Provide the [x, y] coordinate of the cell's center where the given text is located.  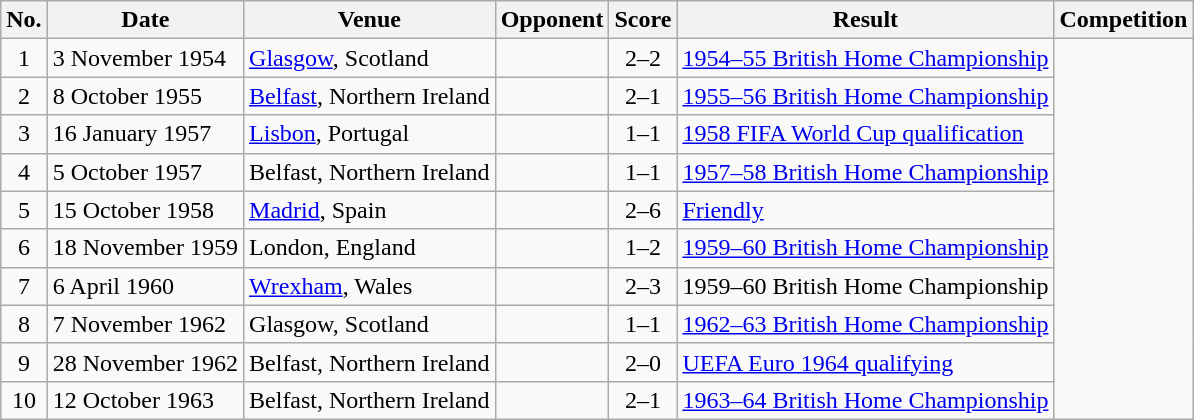
Date [145, 20]
6 April 1960 [145, 286]
12 October 1963 [145, 400]
2–6 [643, 210]
7 November 1962 [145, 324]
1962–63 British Home Championship [866, 324]
Lisbon, Portugal [370, 134]
18 November 1959 [145, 248]
Score [643, 20]
10 [24, 400]
Competition [1124, 20]
1963–64 British Home Championship [866, 400]
28 November 1962 [145, 362]
8 October 1955 [145, 96]
Result [866, 20]
1957–58 British Home Championship [866, 172]
4 [24, 172]
Friendly [866, 210]
5 [24, 210]
London, England [370, 248]
Opponent [552, 20]
3 November 1954 [145, 58]
8 [24, 324]
Wrexham, Wales [370, 286]
UEFA Euro 1964 qualifying [866, 362]
3 [24, 134]
1958 FIFA World Cup qualification [866, 134]
1954–55 British Home Championship [866, 58]
1–2 [643, 248]
5 October 1957 [145, 172]
16 January 1957 [145, 134]
6 [24, 248]
1955–56 British Home Championship [866, 96]
Madrid, Spain [370, 210]
9 [24, 362]
No. [24, 20]
2–3 [643, 286]
Venue [370, 20]
1 [24, 58]
2–0 [643, 362]
2–2 [643, 58]
2 [24, 96]
15 October 1958 [145, 210]
7 [24, 286]
